Detect which cell encompasses the target text, then output its [X, Y] center coordinate. 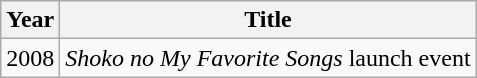
Title [268, 20]
Shoko no My Favorite Songs launch event [268, 58]
Year [30, 20]
2008 [30, 58]
